Locate the cell with the specified text and output its (x, y) center coordinate. 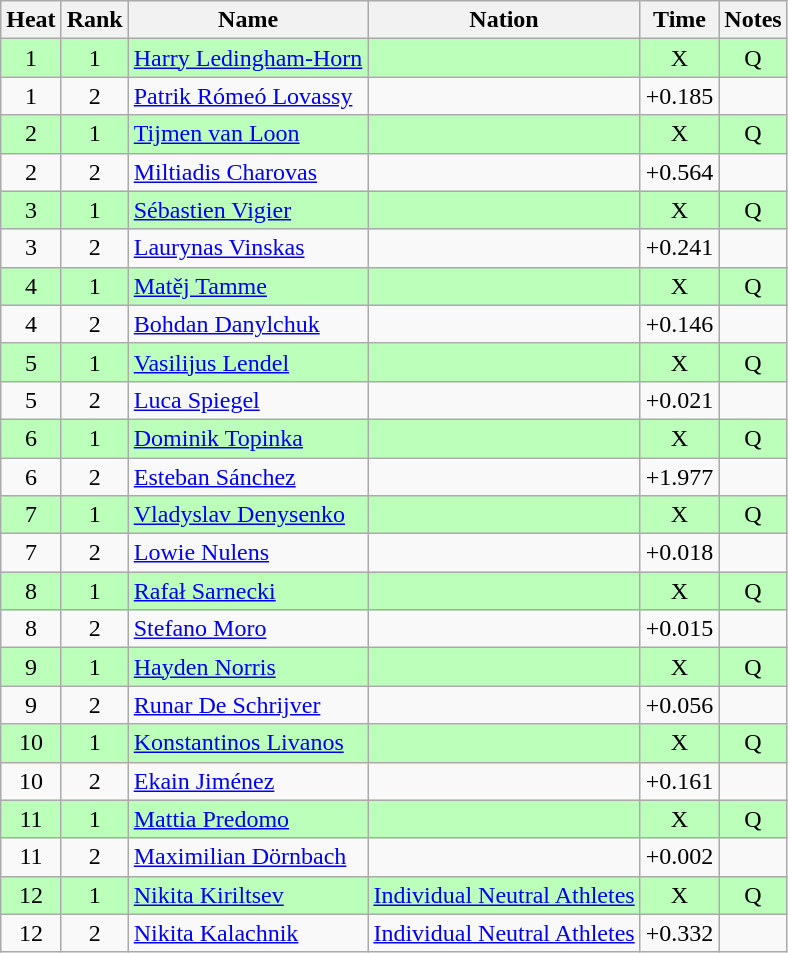
+0.241 (680, 248)
+0.018 (680, 553)
+1.977 (680, 477)
+0.332 (680, 933)
Harry Ledingham-Horn (248, 58)
+0.021 (680, 400)
Name (248, 20)
+0.146 (680, 324)
Luca Spiegel (248, 400)
Nikita Kiriltsev (248, 895)
Matěj Tamme (248, 286)
+0.185 (680, 96)
Rafał Sarnecki (248, 591)
Vasilijus Lendel (248, 362)
Ekain Jiménez (248, 781)
Notes (753, 20)
+0.564 (680, 172)
Dominik Topinka (248, 438)
Tijmen van Loon (248, 134)
Hayden Norris (248, 667)
Bohdan Danylchuk (248, 324)
Maximilian Dörnbach (248, 857)
Konstantinos Livanos (248, 743)
Time (680, 20)
+0.056 (680, 705)
Miltiadis Charovas (248, 172)
Vladyslav Denysenko (248, 515)
+0.002 (680, 857)
Heat (31, 20)
+0.161 (680, 781)
Stefano Moro (248, 629)
+0.015 (680, 629)
Sébastien Vigier (248, 210)
Mattia Predomo (248, 819)
Nikita Kalachnik (248, 933)
Nation (504, 20)
Rank (94, 20)
Runar De Schrijver (248, 705)
Esteban Sánchez (248, 477)
Lowie Nulens (248, 553)
Laurynas Vinskas (248, 248)
Patrik Rómeó Lovassy (248, 96)
